Detect which cell encompasses the target text, then output its [x, y] center coordinate. 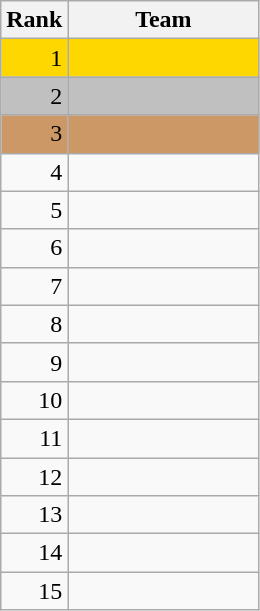
4 [34, 172]
7 [34, 286]
15 [34, 591]
8 [34, 324]
3 [34, 134]
5 [34, 210]
Team [164, 20]
2 [34, 96]
11 [34, 438]
10 [34, 400]
9 [34, 362]
1 [34, 58]
14 [34, 553]
6 [34, 248]
Rank [34, 20]
12 [34, 477]
13 [34, 515]
